For the text-containing cell, return its midpoint in (X, Y) coordinate format. 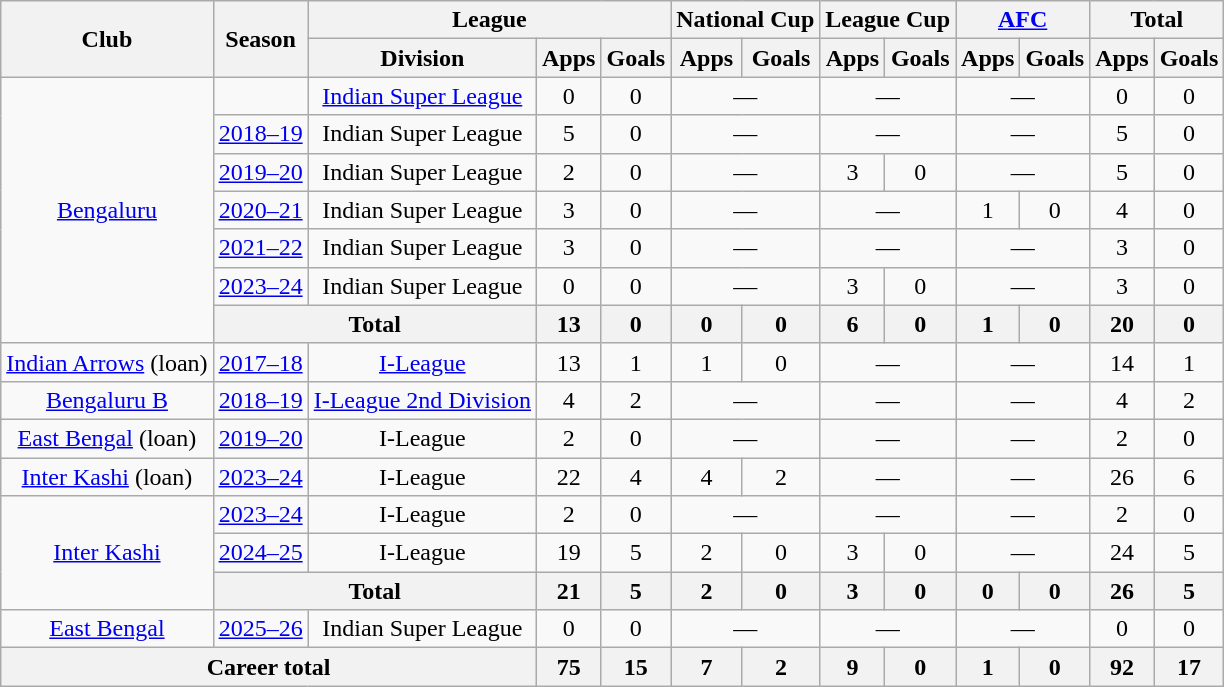
20 (1122, 324)
2020–21 (260, 210)
National Cup (746, 20)
24 (1122, 553)
15 (636, 667)
League Cup (888, 20)
Inter Kashi (107, 553)
22 (569, 477)
19 (569, 553)
League (490, 20)
I-League 2nd Division (422, 400)
Indian Arrows (loan) (107, 362)
Season (260, 39)
East Bengal (loan) (107, 438)
21 (569, 591)
14 (1122, 362)
2021–22 (260, 248)
Bengaluru B (107, 400)
2024–25 (260, 553)
Career total (269, 667)
7 (707, 667)
Division (422, 58)
17 (1189, 667)
AFC (1023, 20)
9 (852, 667)
2017–18 (260, 362)
Bengaluru (107, 210)
2025–26 (260, 629)
75 (569, 667)
Inter Kashi (loan) (107, 477)
92 (1122, 667)
East Bengal (107, 629)
Club (107, 39)
